Find where the given text appears and provide that cell's center as [x, y] coordinate. 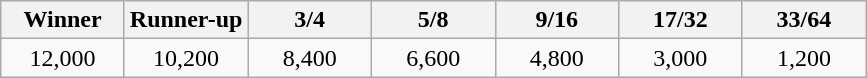
1,200 [804, 58]
3,000 [681, 58]
4,800 [557, 58]
17/32 [681, 20]
33/64 [804, 20]
10,200 [186, 58]
8,400 [310, 58]
Runner-up [186, 20]
5/8 [433, 20]
6,600 [433, 58]
9/16 [557, 20]
Winner [63, 20]
12,000 [63, 58]
3/4 [310, 20]
